Extract the (x, y) coordinate from the center of the cell holding the provided text.  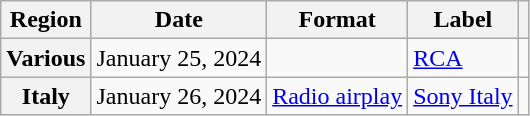
Format (338, 20)
Sony Italy (463, 96)
January 26, 2024 (179, 96)
January 25, 2024 (179, 58)
Various (46, 58)
Date (179, 20)
Italy (46, 96)
Region (46, 20)
Label (463, 20)
Radio airplay (338, 96)
RCA (463, 58)
